Locate the cell with the specified text and output its (X, Y) center coordinate. 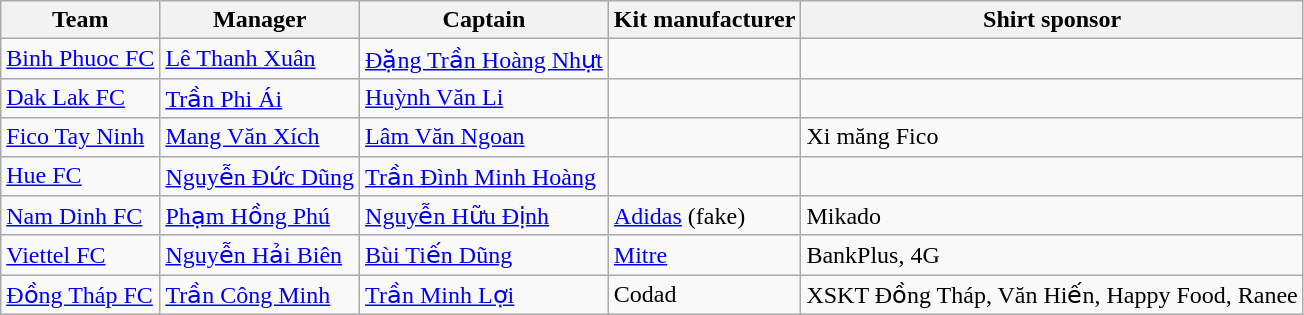
Lê Thanh Xuân (260, 59)
Mitre (704, 255)
Đồng Tháp FC (80, 295)
Viettel FC (80, 255)
Adidas (fake) (704, 216)
Đặng Trần Hoàng Nhựt (484, 59)
Phạm Hồng Phú (260, 216)
Nguyễn Hữu Định (484, 216)
Trần Công Minh (260, 295)
Team (80, 20)
XSKT Đồng Tháp, Văn Hiến, Happy Food, Ranee (1052, 295)
Trần Đình Minh Hoàng (484, 176)
Trần Minh Lợi (484, 295)
Nguyễn Đức Dũng (260, 176)
Dak Lak FC (80, 98)
Xi măng Fico (1052, 137)
Lâm Văn Ngoan (484, 137)
Shirt sponsor (1052, 20)
Mikado (1052, 216)
Bùi Tiến Dũng (484, 255)
Binh Phuoc FC (80, 59)
Manager (260, 20)
Mang Văn Xích (260, 137)
Hue FC (80, 176)
Codad (704, 295)
Kit manufacturer (704, 20)
Fico Tay Ninh (80, 137)
Nam Dinh FC (80, 216)
Captain (484, 20)
Trần Phi Ái (260, 98)
Nguyễn Hải Biên (260, 255)
BankPlus, 4G (1052, 255)
Huỳnh Văn Li (484, 98)
